Detect which cell encompasses the target text, then output its (X, Y) center coordinate. 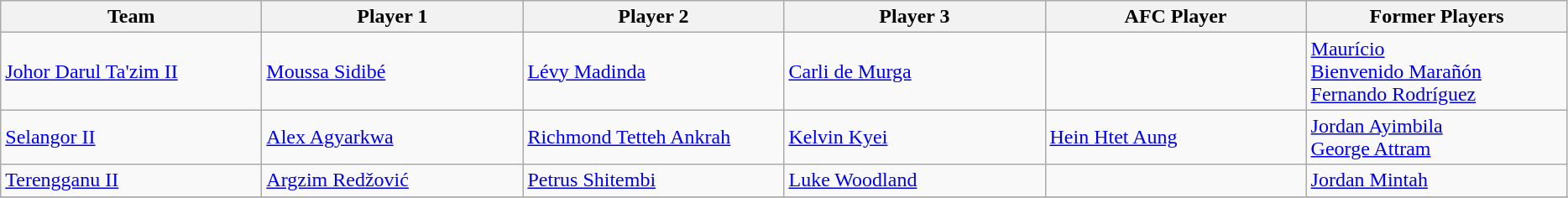
Richmond Tetteh Ankrah (653, 138)
Petrus Shitembi (653, 180)
Terengganu II (131, 180)
Hein Htet Aung (1175, 138)
Team (131, 17)
Player 1 (393, 17)
Luke Woodland (915, 180)
Moussa Sidibé (393, 71)
Johor Darul Ta'zim II (131, 71)
Selangor II (131, 138)
Player 3 (915, 17)
Alex Agyarkwa (393, 138)
Former Players (1437, 17)
Player 2 (653, 17)
Carli de Murga (915, 71)
AFC Player (1175, 17)
Argzim Redžović (393, 180)
Jordan Ayimbila George Attram (1437, 138)
Maurício Bienvenido Marañón Fernando Rodríguez (1437, 71)
Jordan Mintah (1437, 180)
Lévy Madinda (653, 71)
Kelvin Kyei (915, 138)
